Find where the given text appears and provide that cell's center as [X, Y] coordinate. 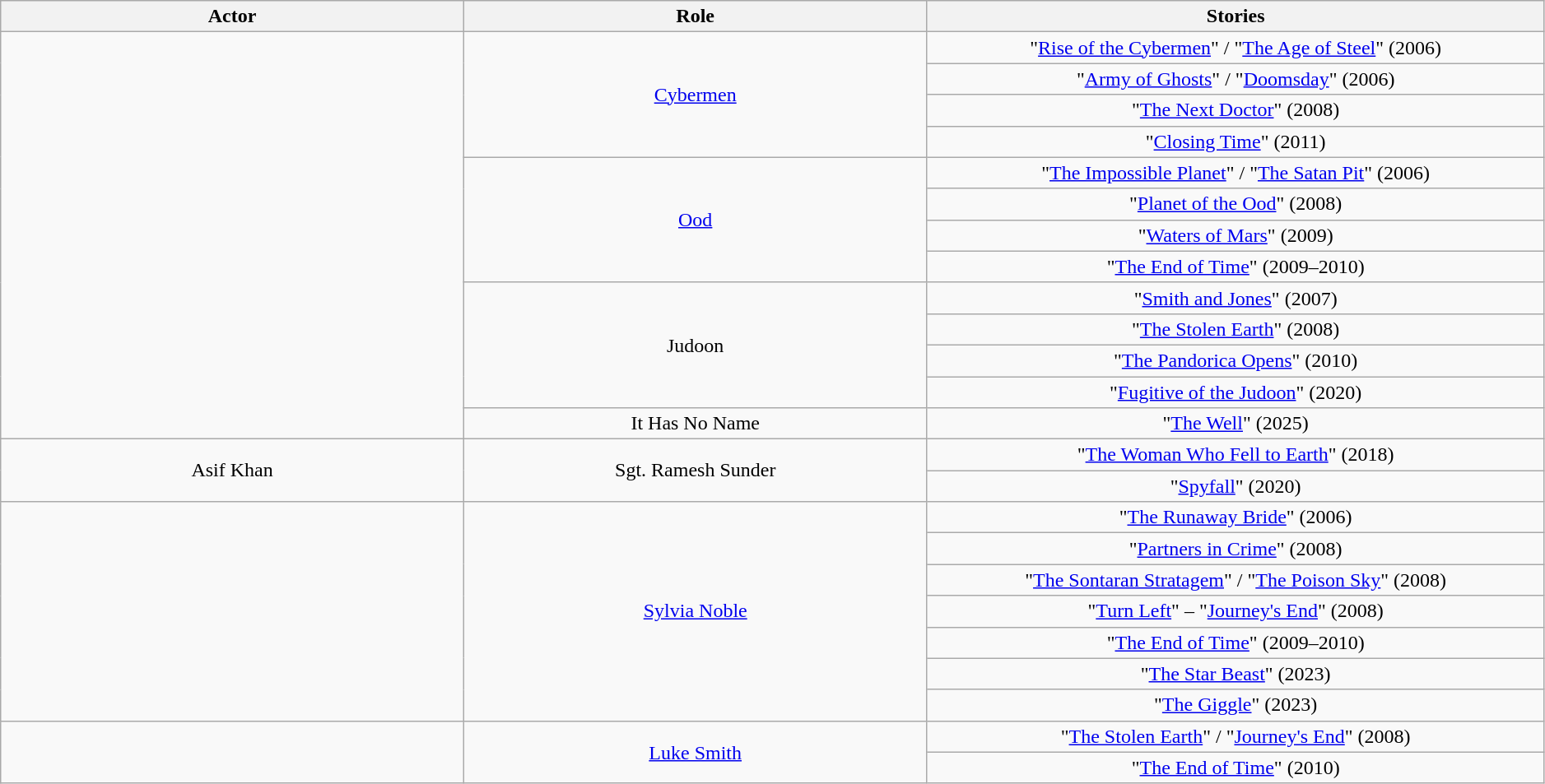
Cybermen [695, 95]
"The Stolen Earth" / "Journey's End" (2008) [1236, 736]
"Turn Left" – "Journey's End" (2008) [1236, 611]
"The Star Beast" (2023) [1236, 674]
"The Giggle" (2023) [1236, 705]
Judoon [695, 345]
"The Impossible Planet" / "The Satan Pit" (2006) [1236, 173]
"Rise of the Cybermen" / "The Age of Steel" (2006) [1236, 48]
"The Pandorica Opens" (2010) [1236, 360]
Stories [1236, 16]
"The Sontaran Stratagem" / "The Poison Sky" (2008) [1236, 580]
Asif Khan [232, 471]
Sylvia Noble [695, 611]
"The Stolen Earth" (2008) [1236, 329]
Ood [695, 220]
It Has No Name [695, 424]
"The Well" (2025) [1236, 424]
"The Next Doctor" (2008) [1236, 110]
"Closing Time" (2011) [1236, 141]
Luke Smith [695, 752]
"The Runaway Bride" (2006) [1236, 517]
"The End of Time" (2010) [1236, 768]
Sgt. Ramesh Sunder [695, 471]
"Fugitive of the Judoon" (2020) [1236, 392]
"Spyfall" (2020) [1236, 486]
"Army of Ghosts" / "Doomsday" (2006) [1236, 79]
Role [695, 16]
"Planet of the Ood" (2008) [1236, 204]
Actor [232, 16]
"Smith and Jones" (2007) [1236, 298]
"Partners in Crime" (2008) [1236, 549]
"The Woman Who Fell to Earth" (2018) [1236, 455]
"Waters of Mars" (2009) [1236, 235]
